Determine the [x, y] coordinate at the center of the cell enclosing the given text.  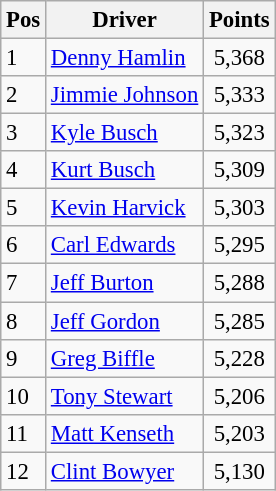
5,130 [240, 471]
Driver [125, 20]
5,288 [240, 283]
7 [24, 283]
Jeff Gordon [125, 321]
Kyle Busch [125, 133]
4 [24, 170]
10 [24, 396]
5,368 [240, 58]
11 [24, 433]
8 [24, 321]
Greg Biffle [125, 358]
Jimmie Johnson [125, 95]
Tony Stewart [125, 396]
Carl Edwards [125, 245]
5 [24, 208]
Matt Kenseth [125, 433]
5,228 [240, 358]
Kevin Harvick [125, 208]
Points [240, 20]
5,203 [240, 433]
6 [24, 245]
5,333 [240, 95]
Clint Bowyer [125, 471]
3 [24, 133]
2 [24, 95]
1 [24, 58]
9 [24, 358]
5,309 [240, 170]
5,206 [240, 396]
Kurt Busch [125, 170]
Jeff Burton [125, 283]
Denny Hamlin [125, 58]
12 [24, 471]
5,303 [240, 208]
5,285 [240, 321]
5,323 [240, 133]
5,295 [240, 245]
Pos [24, 20]
